Detect which cell encompasses the target text, then output its (x, y) center coordinate. 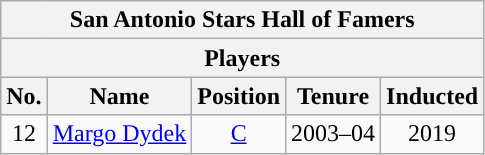
Margo Dydek (120, 134)
12 (24, 134)
C (239, 134)
Inducted (432, 96)
Tenure (334, 96)
Players (242, 58)
2019 (432, 134)
San Antonio Stars Hall of Famers (242, 20)
No. (24, 96)
Name (120, 96)
2003–04 (334, 134)
Position (239, 96)
